Pinpoint the cell where the given text exists, returning its [x, y] midpoint coordinate. 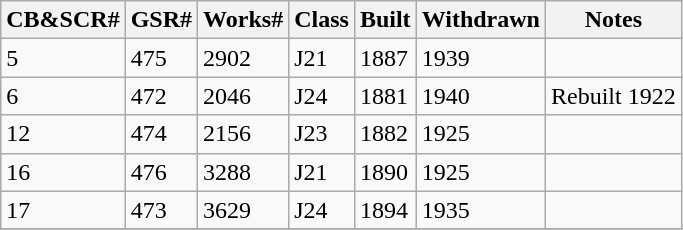
1939 [480, 58]
6 [63, 96]
CB&SCR# [63, 20]
2156 [244, 134]
1890 [385, 172]
Class [322, 20]
1894 [385, 210]
476 [161, 172]
473 [161, 210]
Works# [244, 20]
5 [63, 58]
Built [385, 20]
Withdrawn [480, 20]
472 [161, 96]
1940 [480, 96]
1881 [385, 96]
12 [63, 134]
474 [161, 134]
GSR# [161, 20]
3629 [244, 210]
Rebuilt 1922 [613, 96]
J23 [322, 134]
3288 [244, 172]
1935 [480, 210]
2046 [244, 96]
16 [63, 172]
17 [63, 210]
2902 [244, 58]
1887 [385, 58]
1882 [385, 134]
475 [161, 58]
Notes [613, 20]
